Return (x, y) of the center of cell containing provided text 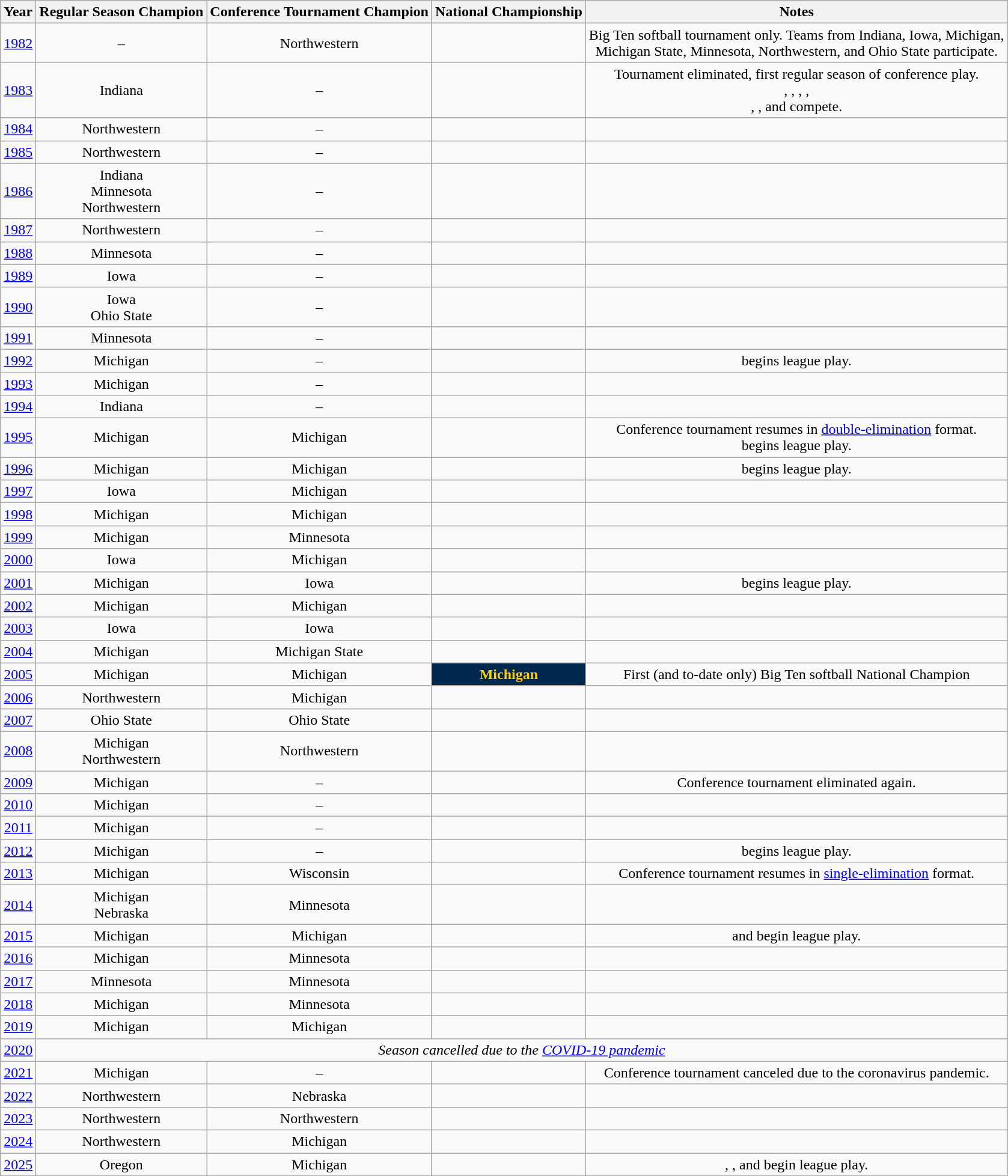
1995 (18, 437)
2019 (18, 1027)
2013 (18, 874)
2024 (18, 1141)
2011 (18, 828)
2025 (18, 1164)
2017 (18, 981)
2007 (18, 720)
2023 (18, 1118)
2003 (18, 629)
1989 (18, 276)
1996 (18, 469)
2014 (18, 905)
2002 (18, 606)
1993 (18, 384)
Nebraska (320, 1095)
1990 (18, 306)
1999 (18, 537)
1984 (18, 129)
1991 (18, 338)
Season cancelled due to the COVID-19 pandemic (522, 1050)
1998 (18, 514)
Regular Season Champion (121, 12)
2009 (18, 782)
Tournament eliminated, first regular season of conference play., , , ,, , and compete. (796, 90)
2005 (18, 674)
, , and begin league play. (796, 1164)
2000 (18, 560)
2020 (18, 1050)
First (and to-date only) Big Ten softball National Champion (796, 674)
Conference tournament resumes in single-elimination format. (796, 874)
1986 (18, 191)
Wisconsin (320, 874)
MichiganNebraska (121, 905)
Notes (796, 12)
2012 (18, 851)
1994 (18, 407)
2001 (18, 583)
1983 (18, 90)
2004 (18, 651)
2006 (18, 697)
1987 (18, 230)
Conference tournament canceled due to the coronavirus pandemic. (796, 1073)
2010 (18, 805)
Michigan State (320, 651)
2008 (18, 751)
IowaOhio State (121, 306)
Conference Tournament Champion (320, 12)
1988 (18, 253)
National Championship (509, 12)
Oregon (121, 1164)
1992 (18, 361)
Conference tournament eliminated again. (796, 782)
2018 (18, 1004)
1997 (18, 492)
and begin league play. (796, 936)
1985 (18, 152)
2015 (18, 936)
Year (18, 12)
2021 (18, 1073)
Big Ten softball tournament only. Teams from Indiana, Iowa, Michigan,Michigan State, Minnesota, Northwestern, and Ohio State participate. (796, 43)
Conference tournament resumes in double-elimination format. begins league play. (796, 437)
1982 (18, 43)
2016 (18, 958)
MichiganNorthwestern (121, 751)
2022 (18, 1095)
IndianaMinnesotaNorthwestern (121, 191)
